Output the [X, Y] coordinate of the center of the cell containing the given text.  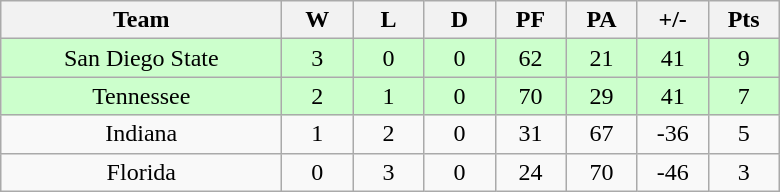
21 [602, 58]
-46 [672, 172]
D [460, 20]
Pts [744, 20]
PA [602, 20]
W [318, 20]
7 [744, 96]
San Diego State [142, 58]
Tennessee [142, 96]
L [388, 20]
31 [530, 134]
Indiana [142, 134]
62 [530, 58]
+/- [672, 20]
29 [602, 96]
Team [142, 20]
5 [744, 134]
PF [530, 20]
Florida [142, 172]
9 [744, 58]
-36 [672, 134]
24 [530, 172]
67 [602, 134]
